Provide the (X, Y) coordinate of the cell's center where the given text is located.  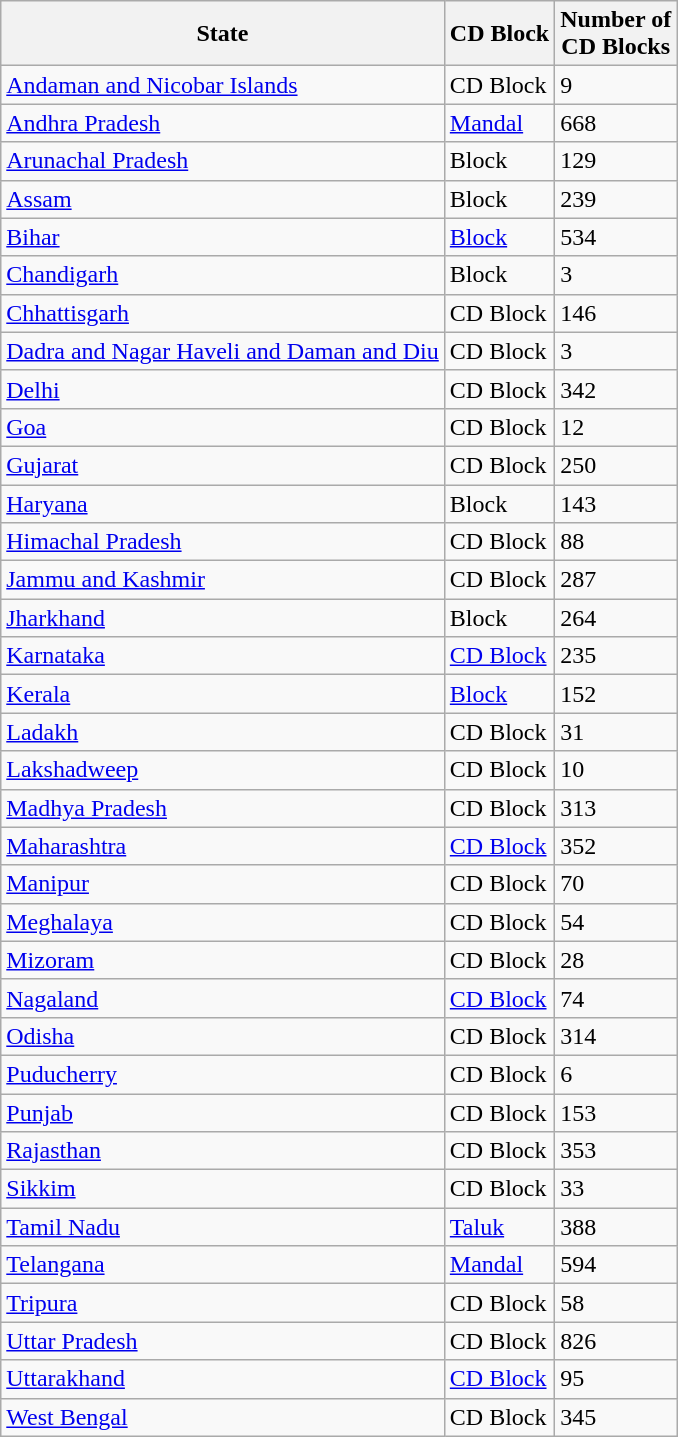
Chandigarh (223, 275)
State (223, 34)
235 (616, 656)
58 (616, 1303)
Ladakh (223, 732)
Meghalaya (223, 922)
Assam (223, 199)
Goa (223, 427)
353 (616, 1151)
33 (616, 1189)
Haryana (223, 503)
239 (616, 199)
129 (616, 161)
88 (616, 542)
Taluk (499, 1227)
388 (616, 1227)
594 (616, 1265)
250 (616, 465)
152 (616, 694)
153 (616, 1113)
826 (616, 1341)
Gujarat (223, 465)
31 (616, 732)
Arunachal Pradesh (223, 161)
Rajasthan (223, 1151)
146 (616, 313)
9 (616, 85)
Jharkhand (223, 618)
287 (616, 580)
Lakshadweep (223, 770)
314 (616, 1036)
Number of CD Blocks (616, 34)
Punjab (223, 1113)
Himachal Pradesh (223, 542)
Andaman and Nicobar Islands (223, 85)
Chhattisgarh (223, 313)
Tripura (223, 1303)
342 (616, 389)
70 (616, 884)
West Bengal (223, 1417)
313 (616, 808)
Andhra Pradesh (223, 123)
Bihar (223, 237)
352 (616, 846)
668 (616, 123)
Karnataka (223, 656)
Puducherry (223, 1074)
Madhya Pradesh (223, 808)
Kerala (223, 694)
54 (616, 922)
143 (616, 503)
74 (616, 998)
95 (616, 1379)
Tamil Nadu (223, 1227)
Maharashtra (223, 846)
Mizoram (223, 960)
Telangana (223, 1265)
264 (616, 618)
Delhi (223, 389)
Nagaland (223, 998)
12 (616, 427)
534 (616, 237)
Dadra and Nagar Haveli and Daman and Diu (223, 351)
6 (616, 1074)
Manipur (223, 884)
28 (616, 960)
Odisha (223, 1036)
Jammu and Kashmir (223, 580)
10 (616, 770)
Uttar Pradesh (223, 1341)
Uttarakhand (223, 1379)
345 (616, 1417)
Sikkim (223, 1189)
